Search for the cell housing the specified text and yield its [X, Y] center coordinate. 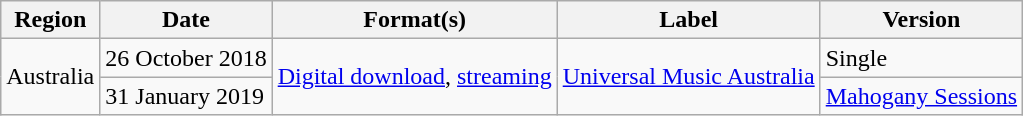
Single [921, 58]
26 October 2018 [186, 58]
Australia [50, 77]
31 January 2019 [186, 96]
Digital download, streaming [414, 77]
Label [688, 20]
Version [921, 20]
Date [186, 20]
Format(s) [414, 20]
Universal Music Australia [688, 77]
Mahogany Sessions [921, 96]
Region [50, 20]
